Provide the (X, Y) coordinate of the cell's center where the given text is located.  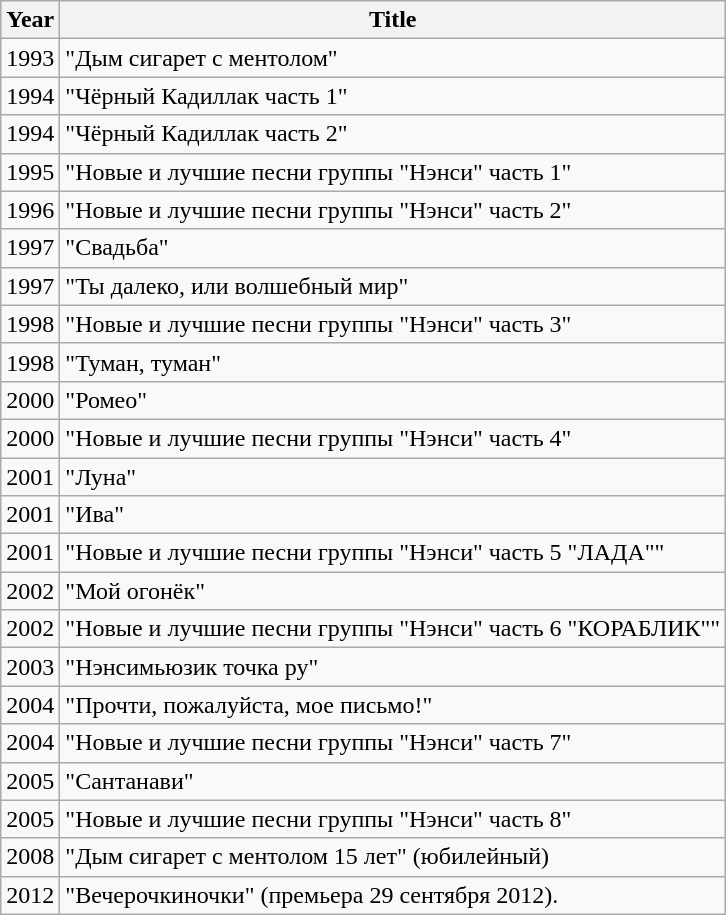
1996 (30, 210)
"Новые и лучшие песни группы "Нэнси" часть 4" (393, 438)
"Ромео" (393, 400)
"Луна" (393, 477)
"Чёрный Кадиллак часть 2" (393, 134)
"Ты далеко, или волшебный мир" (393, 286)
"Новые и лучшие песни группы "Нэнси" часть 6 "КОРАБЛИК"" (393, 629)
"Новые и лучшие песни группы "Нэнси" часть 7" (393, 743)
1995 (30, 172)
"Вечерочкиночки" (премьера 29 сентября 2012). (393, 895)
"Нэнсимьюзик точка ру" (393, 667)
"Новые и лучшие песни группы "Нэнси" часть 5 "ЛАДА"" (393, 553)
"Ива" (393, 515)
"Новые и лучшие песни группы "Нэнси" часть 1" (393, 172)
2008 (30, 857)
"Новые и лучшие песни группы "Нэнси" часть 2" (393, 210)
"Дым сигарет с ментолом 15 лет" (юбилейный) (393, 857)
"Мой огонёк" (393, 591)
"Чёрный Кадиллак часть 1" (393, 96)
"Сантанави" (393, 781)
2003 (30, 667)
"Прочти, пожалуйста, мое письмо!" (393, 705)
"Новые и лучшие песни группы "Нэнси" часть 3" (393, 324)
Year (30, 20)
2012 (30, 895)
Title (393, 20)
"Туман, туман" (393, 362)
"Дым сигарет с ментолом" (393, 58)
"Новые и лучшие песни группы "Нэнси" часть 8" (393, 819)
"Свадьба" (393, 248)
1993 (30, 58)
